Determine the [X, Y] coordinate at the center of the cell enclosing the given text.  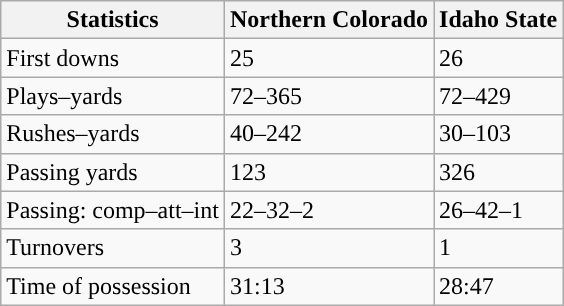
Passing yards [113, 172]
Statistics [113, 20]
Turnovers [113, 248]
Northern Colorado [328, 20]
28:47 [498, 286]
40–242 [328, 134]
Time of possession [113, 286]
26 [498, 58]
Idaho State [498, 20]
72–429 [498, 96]
326 [498, 172]
Rushes–yards [113, 134]
31:13 [328, 286]
30–103 [498, 134]
1 [498, 248]
Plays–yards [113, 96]
123 [328, 172]
25 [328, 58]
Passing: comp–att–int [113, 210]
26–42–1 [498, 210]
22–32–2 [328, 210]
72–365 [328, 96]
3 [328, 248]
First downs [113, 58]
